Determine the (x, y) coordinate at the center of the cell enclosing the given text.  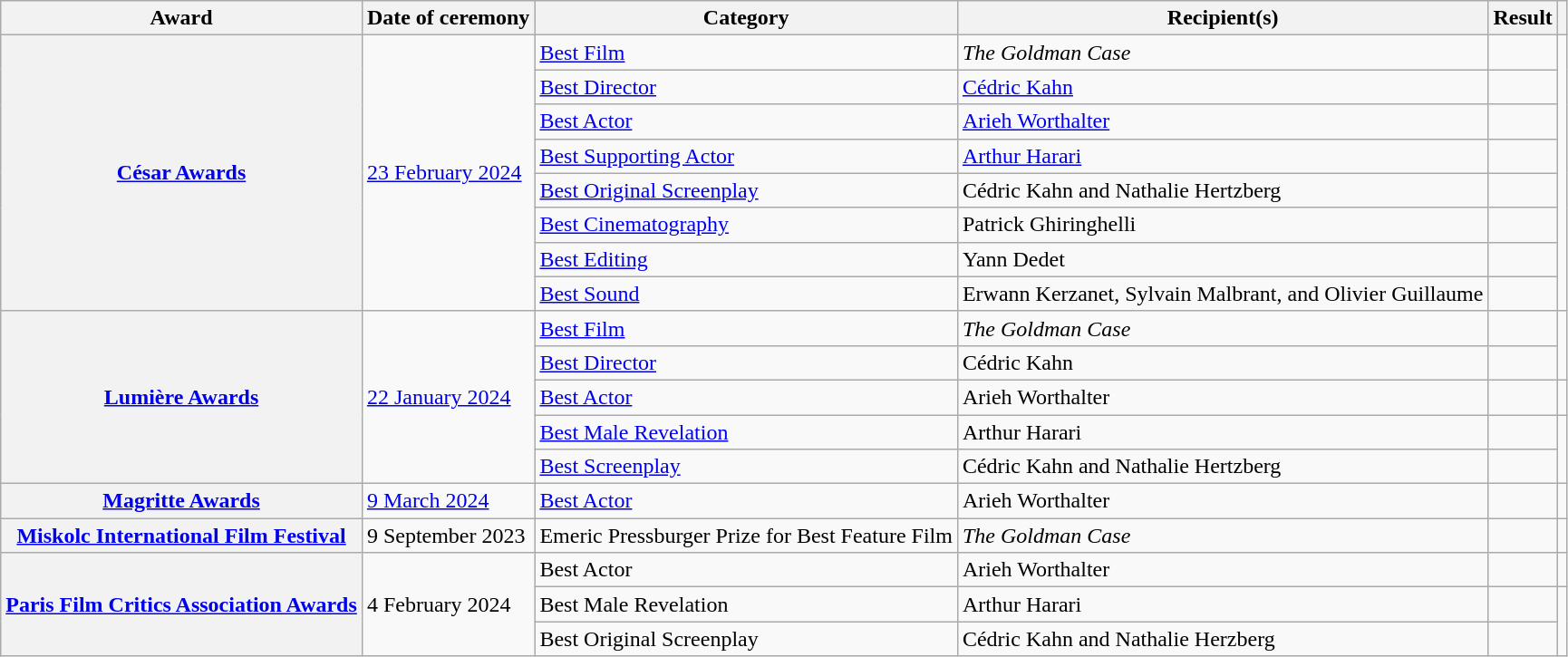
Award (181, 18)
Yann Dedet (1223, 259)
Erwann Kerzanet, Sylvain Malbrant, and Olivier Guillaume (1223, 294)
9 September 2023 (448, 536)
Best Cinematography (747, 225)
Best Supporting Actor (747, 156)
César Awards (181, 173)
Recipient(s) (1223, 18)
Emeric Pressburger Prize for Best Feature Film (747, 536)
Cédric Kahn and Nathalie Herzberg (1223, 639)
4 February 2024 (448, 604)
Category (747, 18)
Best Screenplay (747, 467)
9 March 2024 (448, 501)
Date of ceremony (448, 18)
Best Sound (747, 294)
Paris Film Critics Association Awards (181, 604)
Miskolc International Film Festival (181, 536)
Patrick Ghiringhelli (1223, 225)
Magritte Awards (181, 501)
Lumière Awards (181, 397)
23 February 2024 (448, 173)
Best Editing (747, 259)
Result (1523, 18)
22 January 2024 (448, 397)
